Pinpoint the cell where the given text exists, returning its [x, y] midpoint coordinate. 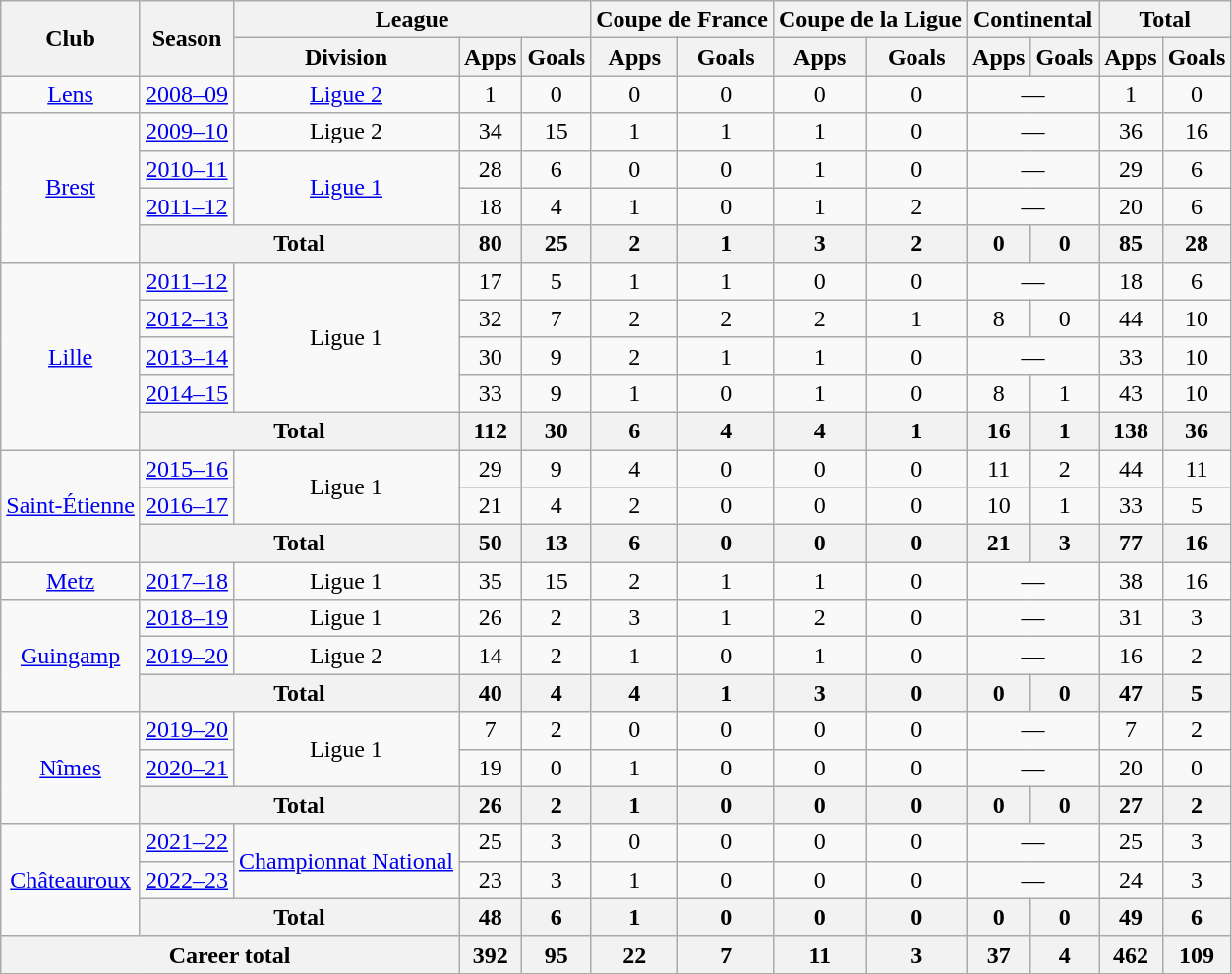
2021–22 [187, 842]
13 [557, 544]
35 [491, 581]
2015–16 [187, 469]
2014–15 [187, 393]
27 [1131, 805]
109 [1197, 954]
League [413, 20]
Club [71, 38]
462 [1131, 954]
Nîmes [71, 768]
392 [491, 954]
2020–21 [187, 768]
2022–23 [187, 880]
Coupe de France [682, 20]
Championnat National [346, 861]
2016–17 [187, 506]
Saint-Étienne [71, 506]
Season [187, 38]
Brest [71, 188]
32 [491, 318]
24 [1131, 880]
Guingamp [71, 656]
17 [491, 281]
95 [557, 954]
2009–10 [187, 132]
23 [491, 880]
47 [1131, 693]
138 [1131, 430]
14 [491, 656]
2012–13 [187, 318]
48 [491, 917]
77 [1131, 544]
Lens [71, 94]
34 [491, 132]
37 [999, 954]
80 [491, 244]
49 [1131, 917]
43 [1131, 393]
2013–14 [187, 356]
22 [635, 954]
2017–18 [187, 581]
Continental [1033, 20]
85 [1131, 244]
2018–19 [187, 618]
Châteauroux [71, 880]
50 [491, 544]
19 [491, 768]
Coupe de la Ligue [869, 20]
31 [1131, 618]
38 [1131, 581]
Metz [71, 581]
Lille [71, 356]
Division [346, 57]
2010–11 [187, 169]
112 [491, 430]
Career total [230, 954]
2008–09 [187, 94]
40 [491, 693]
